Provide the [X, Y] coordinate of the cell's center where the given text is located.  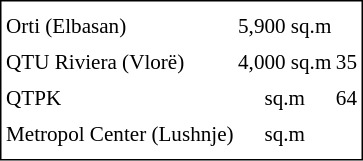
64 [346, 99]
35 [346, 63]
QTPK [120, 99]
Orti (Elbasan) [120, 26]
QTU Riviera (Vlorë) [120, 63]
Metropol Center (Lushnje) [120, 135]
4,000 sq.m [284, 63]
5,900 sq.m [284, 26]
